Determine the [X, Y] coordinate at the center of the cell enclosing the given text.  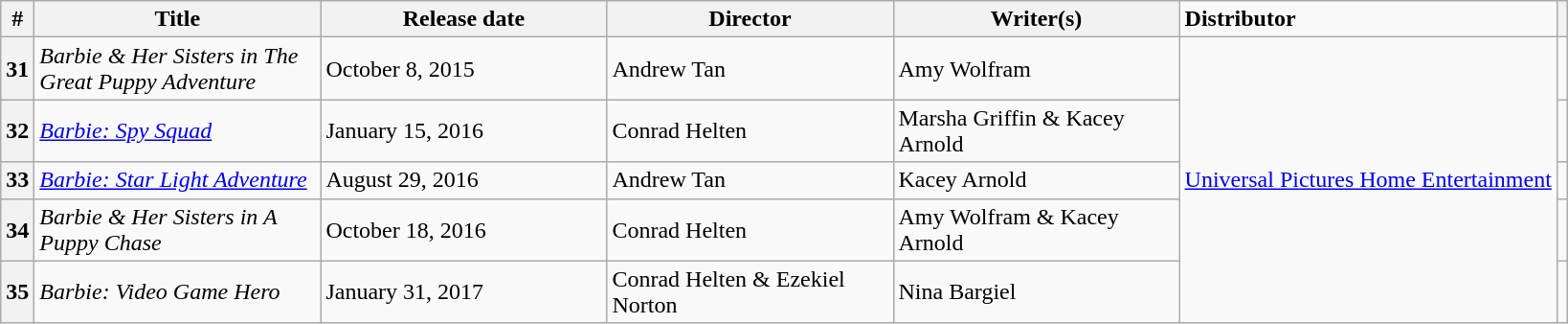
34 [17, 230]
Marsha Griffin & Kacey Arnold [1036, 130]
Barbie: Spy Squad [178, 130]
Release date [463, 19]
October 18, 2016 [463, 230]
Universal Pictures Home Entertainment [1368, 180]
Barbie: Star Light Adventure [178, 180]
October 8, 2015 [463, 69]
Director [750, 19]
# [17, 19]
Title [178, 19]
Barbie & Her Sisters in The Great Puppy Adventure [178, 69]
Distributor [1368, 19]
Conrad Helten & Ezekiel Norton [750, 291]
August 29, 2016 [463, 180]
33 [17, 180]
Writer(s) [1036, 19]
Nina Bargiel [1036, 291]
January 15, 2016 [463, 130]
31 [17, 69]
Barbie & Her Sisters in A Puppy Chase [178, 230]
35 [17, 291]
Barbie: Video Game Hero [178, 291]
Amy Wolfram & Kacey Arnold [1036, 230]
32 [17, 130]
January 31, 2017 [463, 291]
Amy Wolfram [1036, 69]
Kacey Arnold [1036, 180]
